Output the (X, Y) coordinate of the center of the cell containing the given text.  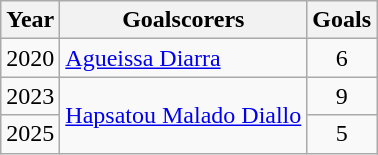
6 (342, 58)
Goalscorers (184, 20)
Agueissa Diarra (184, 58)
5 (342, 134)
2023 (30, 96)
9 (342, 96)
Goals (342, 20)
2020 (30, 58)
Year (30, 20)
Hapsatou Malado Diallo (184, 115)
2025 (30, 134)
